Return the (x, y) coordinate for the center point of the cell that contains the specified text.  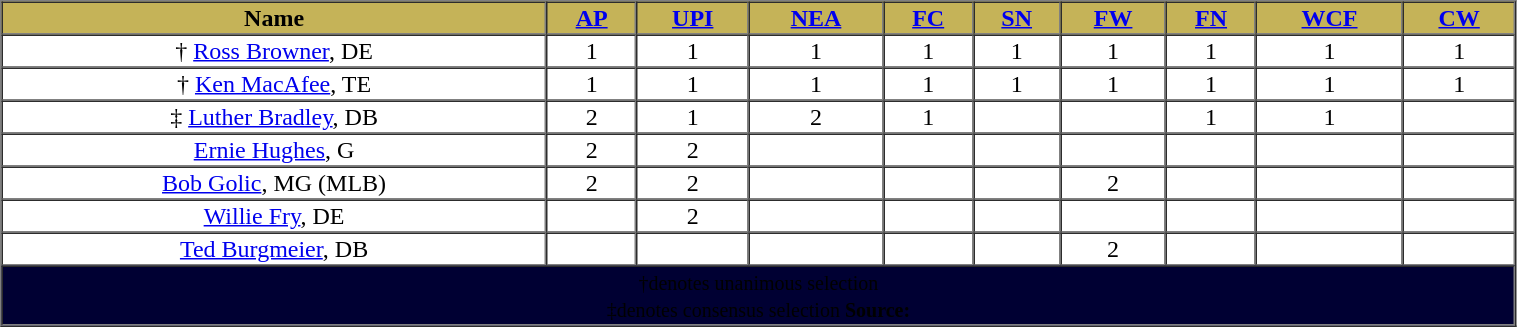
WCF (1330, 18)
Name (274, 18)
UPI (693, 18)
† Ken MacAfee, TE (274, 84)
Bob Golic, MG (MLB) (274, 182)
NEA (816, 18)
Willie Fry, DE (274, 216)
†denotes unanimous selection‡denotes consensus selection Source: (759, 296)
FN (1211, 18)
† Ross Browner, DE (274, 50)
FC (928, 18)
‡ Luther Bradley, DB (274, 116)
Ted Burgmeier, DB (274, 248)
FW (1113, 18)
Ernie Hughes, G (274, 150)
AP (592, 18)
CW (1459, 18)
SN (1016, 18)
